Provide the [X, Y] coordinate of the cell's center where the given text is located.  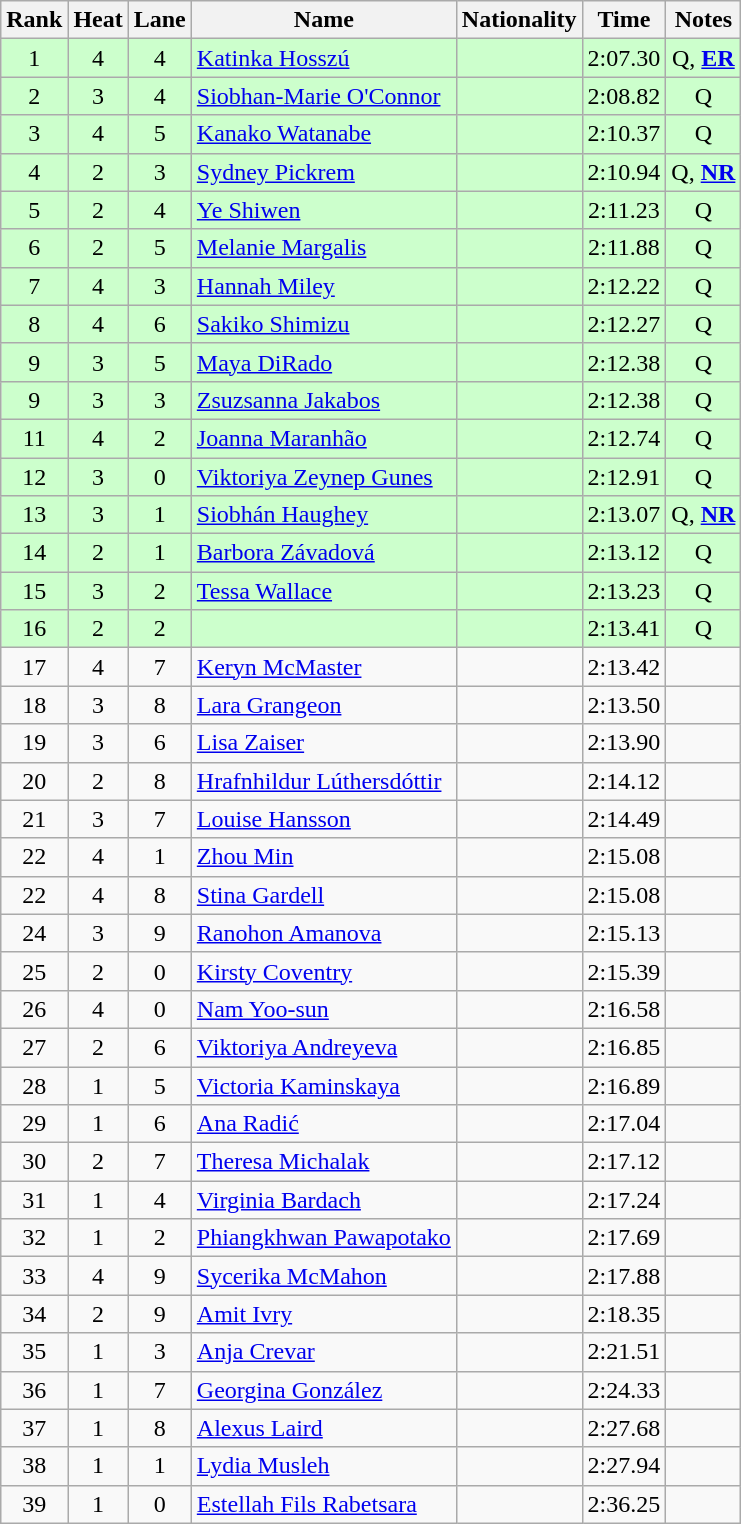
2:17.12 [624, 1162]
39 [34, 1504]
2:18.35 [624, 1314]
Sakiko Shimizu [324, 324]
2:13.50 [624, 705]
Phiangkhwan Pawapotako [324, 1238]
Ranohon Amanova [324, 933]
2:10.37 [624, 134]
Barbora Závadová [324, 553]
Name [324, 20]
2:15.39 [624, 971]
Rank [34, 20]
2:14.12 [624, 781]
2:13.41 [624, 629]
2:17.24 [624, 1200]
Lydia Musleh [324, 1466]
2:11.23 [624, 210]
Alexus Laird [324, 1428]
2:14.49 [624, 819]
Theresa Michalak [324, 1162]
Heat [98, 20]
2:27.68 [624, 1428]
Melanie Margalis [324, 248]
Victoria Kaminskaya [324, 1085]
38 [34, 1466]
2:12.91 [624, 477]
18 [34, 705]
Kirsty Coventry [324, 971]
Nationality [519, 20]
Louise Hansson [324, 819]
Keryn McMaster [324, 667]
36 [34, 1390]
Hrafnhildur Lúthersdóttir [324, 781]
Sydney Pickrem [324, 172]
2:12.27 [624, 324]
Stina Gardell [324, 895]
Zsuzsanna Jakabos [324, 400]
13 [34, 515]
Viktoriya Andreyeva [324, 1047]
2:13.90 [624, 743]
12 [34, 477]
25 [34, 971]
Kanako Watanabe [324, 134]
Virginia Bardach [324, 1200]
Estellah Fils Rabetsara [324, 1504]
Nam Yoo-sun [324, 1009]
37 [34, 1428]
2:13.07 [624, 515]
Zhou Min [324, 857]
14 [34, 553]
Sycerika McMahon [324, 1276]
2:07.30 [624, 58]
2:12.22 [624, 286]
Maya DiRado [324, 362]
Notes [704, 20]
2:13.23 [624, 591]
Siobhán Haughey [324, 515]
Lane [160, 20]
2:13.12 [624, 553]
30 [34, 1162]
2:12.74 [624, 438]
24 [34, 933]
16 [34, 629]
2:08.82 [624, 96]
2:16.85 [624, 1047]
26 [34, 1009]
Time [624, 20]
Anja Crevar [324, 1352]
34 [34, 1314]
2:36.25 [624, 1504]
31 [34, 1200]
2:24.33 [624, 1390]
32 [34, 1238]
Siobhan-Marie O'Connor [324, 96]
2:16.89 [624, 1085]
28 [34, 1085]
Lisa Zaiser [324, 743]
Katinka Hosszú [324, 58]
Hannah Miley [324, 286]
35 [34, 1352]
2:27.94 [624, 1466]
15 [34, 591]
Q, ER [704, 58]
Ana Radić [324, 1124]
Lara Grangeon [324, 705]
17 [34, 667]
Ye Shiwen [324, 210]
2:17.04 [624, 1124]
2:13.42 [624, 667]
2:17.69 [624, 1238]
19 [34, 743]
2:21.51 [624, 1352]
Joanna Maranhão [324, 438]
2:15.13 [624, 933]
Georgina González [324, 1390]
21 [34, 819]
2:16.58 [624, 1009]
29 [34, 1124]
2:11.88 [624, 248]
33 [34, 1276]
11 [34, 438]
20 [34, 781]
2:17.88 [624, 1276]
2:10.94 [624, 172]
Viktoriya Zeynep Gunes [324, 477]
Amit Ivry [324, 1314]
Tessa Wallace [324, 591]
27 [34, 1047]
